From the cell containing the given text, extract its center point as (X, Y) coordinate. 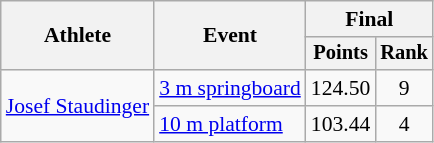
4 (404, 124)
Event (230, 36)
3 m springboard (230, 88)
Rank (404, 54)
10 m platform (230, 124)
Points (340, 54)
Athlete (78, 36)
9 (404, 88)
Final (370, 19)
103.44 (340, 124)
Josef Staudinger (78, 106)
124.50 (340, 88)
